Return the (X, Y) coordinate for the center point of the cell that contains the specified text.  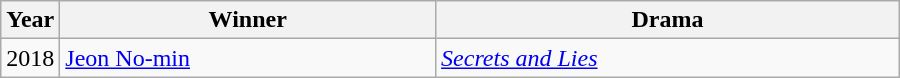
Jeon No-min (248, 58)
Secrets and Lies (668, 58)
Winner (248, 20)
Drama (668, 20)
2018 (30, 58)
Year (30, 20)
